Return (X, Y) of the center of cell containing provided text 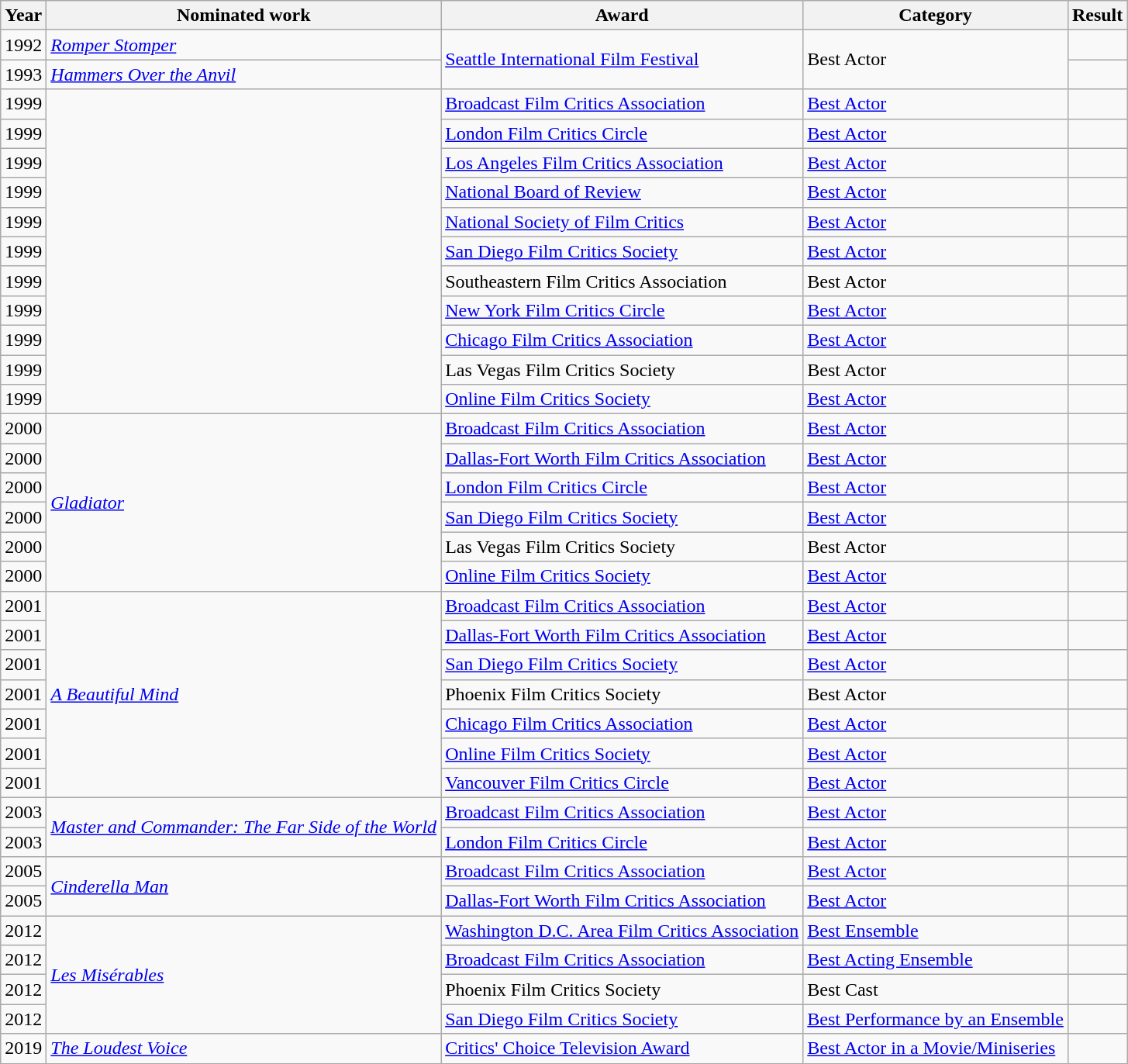
National Board of Review (622, 192)
Southeastern Film Critics Association (622, 281)
Nominated work (243, 16)
Result (1097, 16)
Year (23, 16)
Los Angeles Film Critics Association (622, 163)
1993 (23, 74)
Category (936, 16)
Cinderella Man (243, 886)
Best Ensemble (936, 931)
Award (622, 16)
2019 (23, 1048)
Les Misérables (243, 975)
National Society of Film Critics (622, 222)
1992 (23, 45)
Best Actor in a Movie/Miniseries (936, 1048)
Best Acting Ensemble (936, 960)
A Beautiful Mind (243, 694)
Master and Commander: The Far Side of the World (243, 827)
New York Film Critics Circle (622, 310)
Washington D.C. Area Film Critics Association (622, 931)
Best Cast (936, 990)
Hammers Over the Anvil (243, 74)
Romper Stomper (243, 45)
Vancouver Film Critics Circle (622, 782)
Seattle International Film Festival (622, 60)
Gladiator (243, 503)
Best Performance by an Ensemble (936, 1019)
Critics' Choice Television Award (622, 1048)
The Loudest Voice (243, 1048)
